Determine the (X, Y) coordinate at the center of the cell enclosing the given text.  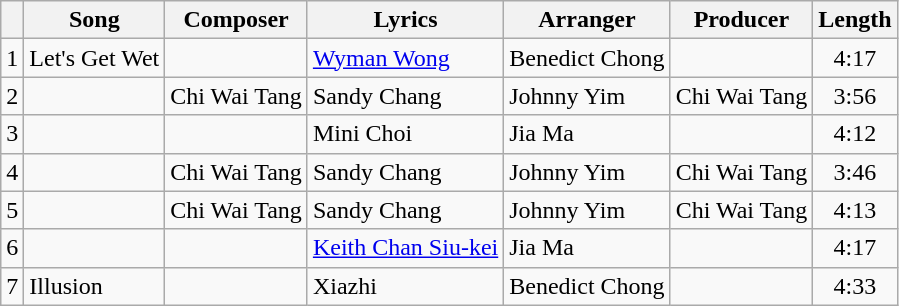
Lyrics (405, 20)
Keith Chan Siu-kei (405, 248)
Mini Choi (405, 134)
Let's Get Wet (94, 58)
4:12 (855, 134)
1 (12, 58)
Producer (742, 20)
3:46 (855, 172)
6 (12, 248)
Arranger (587, 20)
4:33 (855, 286)
Illusion (94, 286)
5 (12, 210)
4 (12, 172)
3:56 (855, 96)
Length (855, 20)
2 (12, 96)
Wyman Wong (405, 58)
Xiazhi (405, 286)
Song (94, 20)
Composer (236, 20)
4:13 (855, 210)
3 (12, 134)
7 (12, 286)
